Output the (X, Y) coordinate of the center of the cell containing the given text.  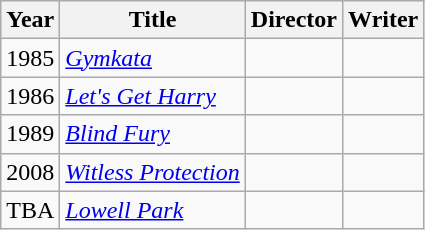
Let's Get Harry (152, 96)
2008 (30, 172)
1986 (30, 96)
Writer (384, 20)
TBA (30, 210)
Witless Protection (152, 172)
Year (30, 20)
Director (294, 20)
1985 (30, 58)
Lowell Park (152, 210)
Title (152, 20)
1989 (30, 134)
Blind Fury (152, 134)
Gymkata (152, 58)
